Capture the cell that displays the provided text and extract its [X, Y] central coordinate. 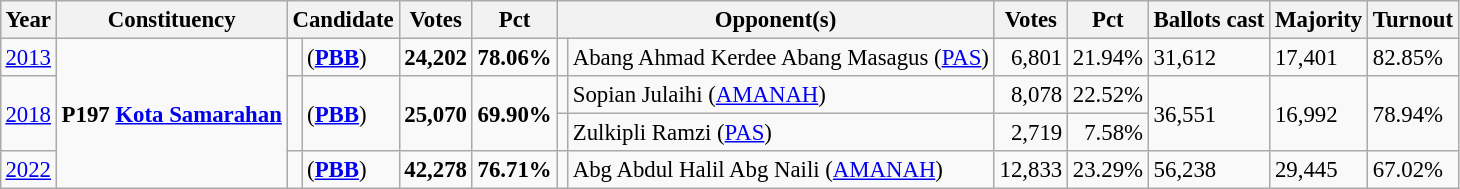
Abg Abdul Halil Abg Naili (AMANAH) [780, 170]
78.94% [1414, 114]
42,278 [436, 170]
24,202 [436, 57]
25,070 [436, 114]
78.06% [514, 57]
2013 [28, 57]
2,719 [1030, 133]
Ballots cast [1208, 20]
23.29% [1108, 170]
22.52% [1108, 95]
67.02% [1414, 170]
Abang Ahmad Kerdee Abang Masagus (PAS) [780, 57]
Zulkipli Ramzi (PAS) [780, 133]
Constituency [172, 20]
Opponent(s) [776, 20]
17,401 [1319, 57]
Year [28, 20]
29,445 [1319, 170]
Sopian Julaihi (AMANAH) [780, 95]
P197 Kota Samarahan [172, 113]
7.58% [1108, 133]
Candidate [343, 20]
12,833 [1030, 170]
Turnout [1414, 20]
2022 [28, 170]
6,801 [1030, 57]
16,992 [1319, 114]
31,612 [1208, 57]
Majority [1319, 20]
21.94% [1108, 57]
2018 [28, 114]
8,078 [1030, 95]
56,238 [1208, 170]
76.71% [514, 170]
36,551 [1208, 114]
69.90% [514, 114]
82.85% [1414, 57]
